Identify which cell holds the provided text, then report its (X, Y) central coordinate. 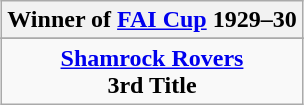
Shamrock Rovers3rd Title (152, 72)
Winner of FAI Cup 1929–30 (152, 20)
